Identify which cell holds the provided text, then report its (X, Y) central coordinate. 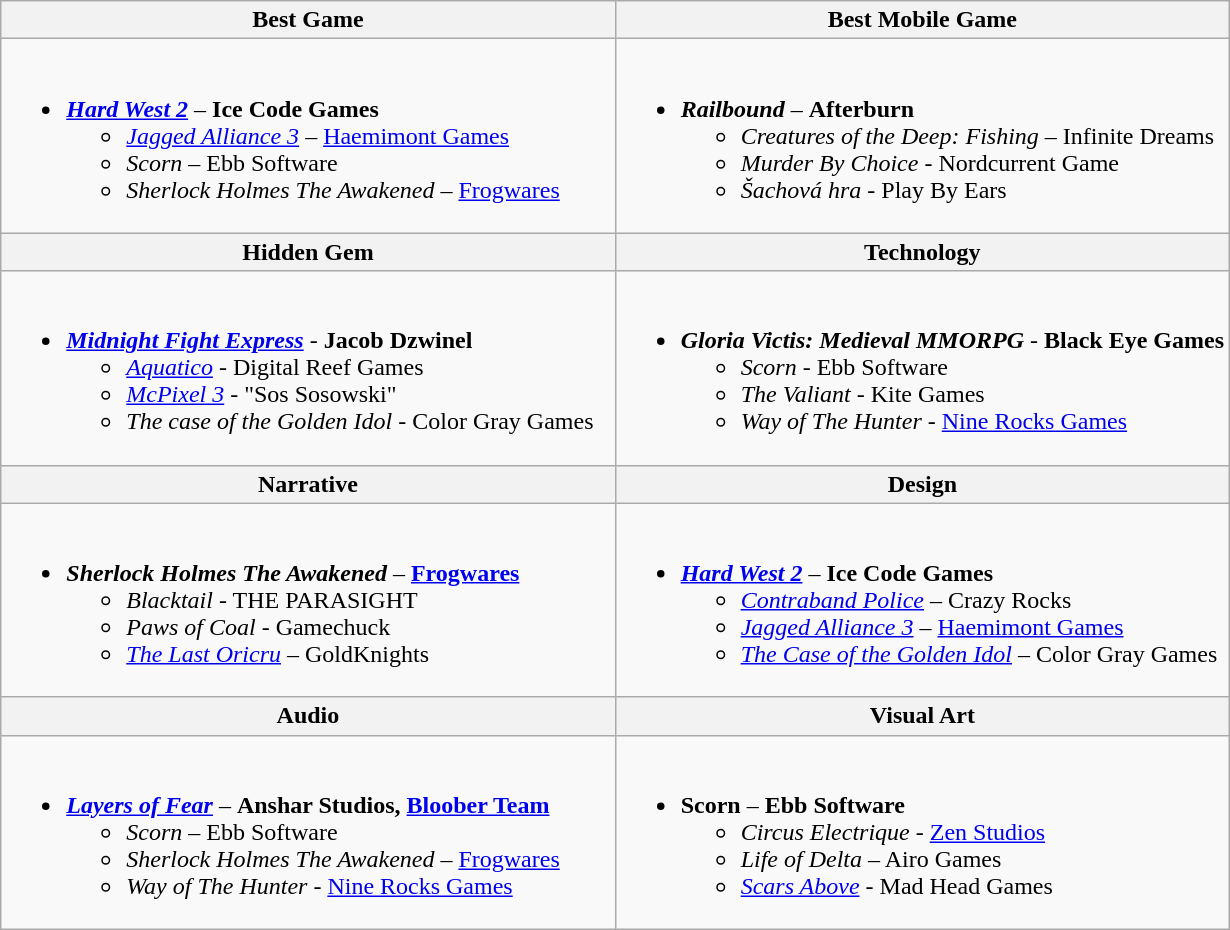
Best Mobile Game (922, 20)
Technology (922, 252)
Layers of Fear – Anshar Studios, Bloober Team Scorn – Ebb Software Sherlock Holmes The Awakened – Frogwares Way of The Hunter - Nine Rocks Games (308, 832)
Hard West 2 – Ice Code Games Jagged Alliance 3 – Haemimont Games Scorn – Ebb Software Sherlock Holmes The Awakened – Frogwares (308, 136)
Gloria Victis: Medieval MMORPG - Black Eye Games Scorn - Ebb Software The Valiant - Kite Games Way of The Hunter - Nine Rocks Games (922, 368)
Narrative (308, 484)
Hard West 2 – Ice Code Games Contraband Police – Crazy Rocks Jagged Alliance 3 – Haemimont Games The Case of the Golden Idol – Color Gray Games (922, 600)
Scorn – Ebb Software Circus Electrique - Zen Studios Life of Delta – Airo Games Scars Above - Mad Head Games (922, 832)
Audio (308, 716)
Sherlock Holmes The Awakened – Frogwares Blacktail - THE PARASIGHT Paws of Coal - Gamechuck The Last Oricru – GoldKnights (308, 600)
Hidden Gem (308, 252)
Best Game (308, 20)
Visual Art (922, 716)
Design (922, 484)
Midnight Fight Express - Jacob Dzwinel Aquatico - Digital Reef Games McPixel 3 - "Sos Sosowski" The case of the Golden Idol - Color Gray Games (308, 368)
Railbound – Afterburn Creatures of the Deep: Fishing – Infinite Dreams Murder By Choice - Nordcurrent Game Šachová hra - Play By Ears (922, 136)
